Determine the [X, Y] coordinate at the center of the cell enclosing the given text.  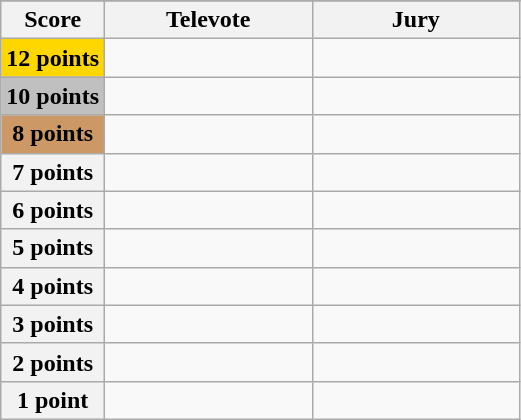
Televote [209, 20]
10 points [53, 96]
7 points [53, 172]
8 points [53, 134]
6 points [53, 210]
Score [53, 20]
12 points [53, 58]
3 points [53, 324]
4 points [53, 286]
2 points [53, 362]
1 point [53, 400]
Jury [416, 20]
5 points [53, 248]
